Locate the cell with the specified text and output its [X, Y] center coordinate. 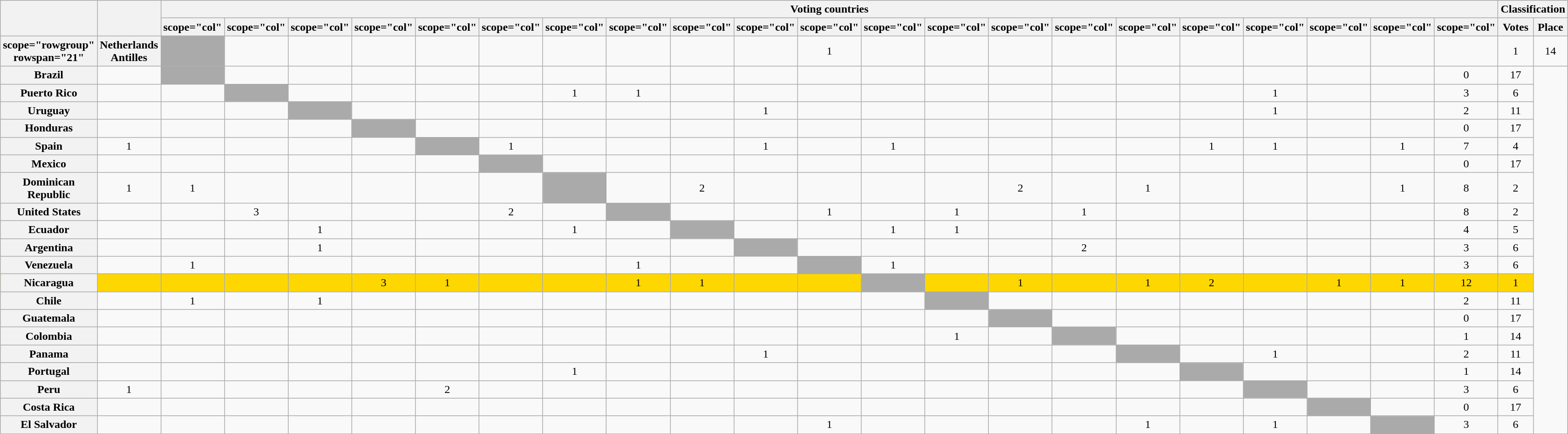
Spain [49, 146]
Guatemala [49, 318]
Portugal [49, 372]
Chile [49, 301]
5 [1516, 229]
Venezuela [49, 265]
Mexico [49, 164]
scope="rowgroup" rowspan="21" [49, 51]
12 [1466, 283]
Uruguay [49, 110]
Costa Rica [49, 407]
Place [1550, 27]
Brazil [49, 75]
Honduras [49, 128]
Netherlands Antilles [129, 51]
Ecuador [49, 229]
Puerto Rico [49, 93]
Panama [49, 354]
Argentina [49, 248]
7 [1466, 146]
Colombia [49, 336]
Voting countries [829, 9]
Nicaragua [49, 283]
El Salvador [49, 425]
Peru [49, 389]
Classification [1533, 9]
Dominican Republic [49, 187]
United States [49, 212]
Votes [1516, 27]
